Detect which cell encompasses the target text, then output its [X, Y] center coordinate. 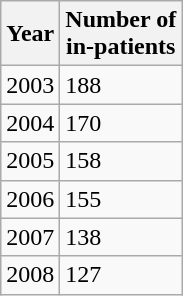
Year [30, 34]
2004 [30, 123]
188 [121, 85]
158 [121, 161]
2003 [30, 85]
2008 [30, 275]
127 [121, 275]
2007 [30, 237]
Number ofin-patients [121, 34]
170 [121, 123]
138 [121, 237]
2005 [30, 161]
155 [121, 199]
2006 [30, 199]
